Pinpoint the cell where the given text exists, returning its [x, y] midpoint coordinate. 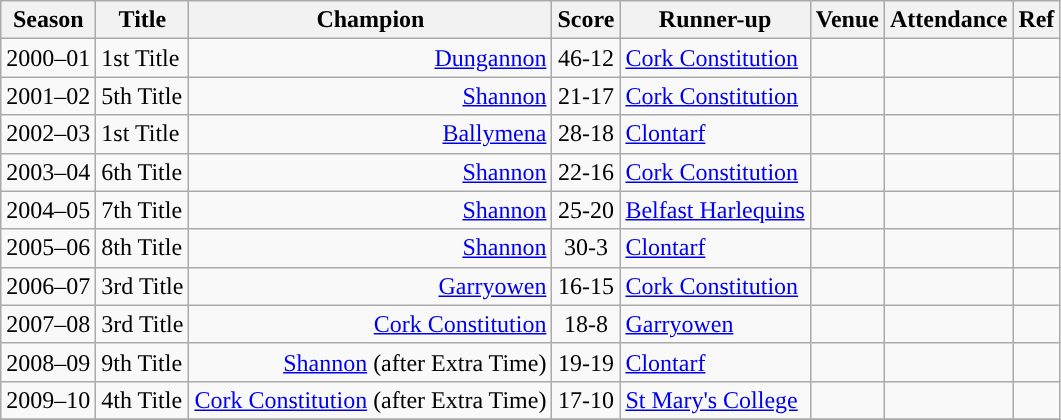
18-8 [586, 324]
Score [586, 20]
5th Title [142, 96]
Attendance [948, 20]
2000–01 [48, 58]
Shannon (after Extra Time) [370, 362]
30-3 [586, 248]
25-20 [586, 210]
2007–08 [48, 324]
Cork Constitution (after Extra Time) [370, 400]
19-19 [586, 362]
28-18 [586, 134]
Season [48, 20]
Ballymena [370, 134]
6th Title [142, 172]
16-15 [586, 286]
46-12 [586, 58]
Ref [1036, 20]
Title [142, 20]
Runner-up [715, 20]
8th Title [142, 248]
2002–03 [48, 134]
Champion [370, 20]
2004–05 [48, 210]
2008–09 [48, 362]
9th Title [142, 362]
2009–10 [48, 400]
4th Title [142, 400]
2001–02 [48, 96]
Venue [847, 20]
7th Title [142, 210]
17-10 [586, 400]
Belfast Harlequins [715, 210]
2003–04 [48, 172]
2006–07 [48, 286]
21-17 [586, 96]
2005–06 [48, 248]
St Mary's College [715, 400]
Dungannon [370, 58]
22-16 [586, 172]
